Search for the cell housing the specified text and yield its [x, y] center coordinate. 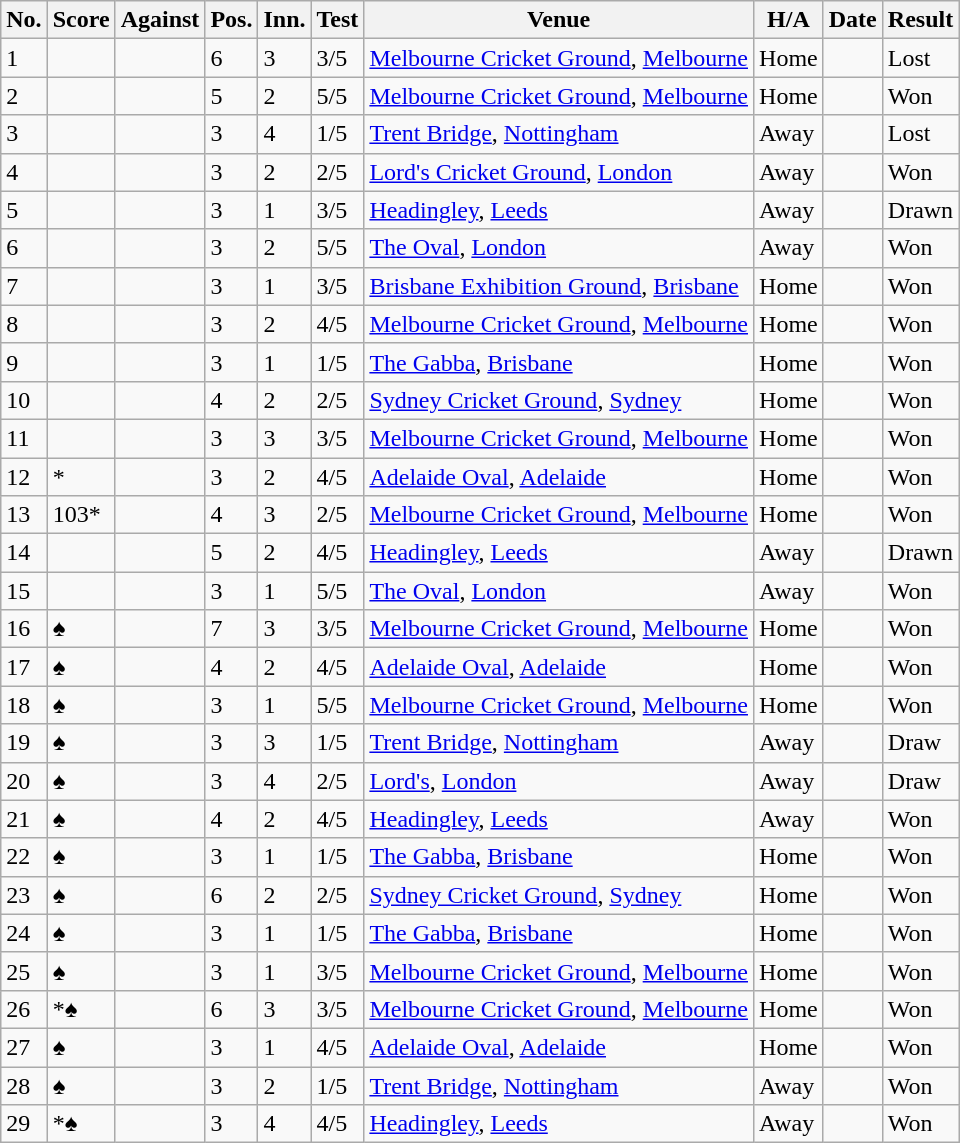
11 [24, 438]
13 [24, 515]
Against [160, 20]
15 [24, 591]
Brisbane Exhibition Ground, Brisbane [559, 286]
25 [24, 971]
8 [24, 324]
28 [24, 1085]
Score [81, 20]
H/A [789, 20]
24 [24, 933]
No. [24, 20]
Test [338, 20]
20 [24, 781]
19 [24, 743]
26 [24, 1009]
Lord's Cricket Ground, London [559, 172]
27 [24, 1047]
9 [24, 362]
Inn. [284, 20]
18 [24, 705]
Date [852, 20]
12 [24, 477]
21 [24, 819]
22 [24, 857]
14 [24, 553]
103* [81, 515]
17 [24, 667]
Venue [559, 20]
29 [24, 1124]
16 [24, 629]
23 [24, 895]
10 [24, 400]
Pos. [232, 20]
* [81, 477]
Lord's, London [559, 781]
Result [920, 20]
